Find where the given text appears and provide that cell's center as (X, Y) coordinate. 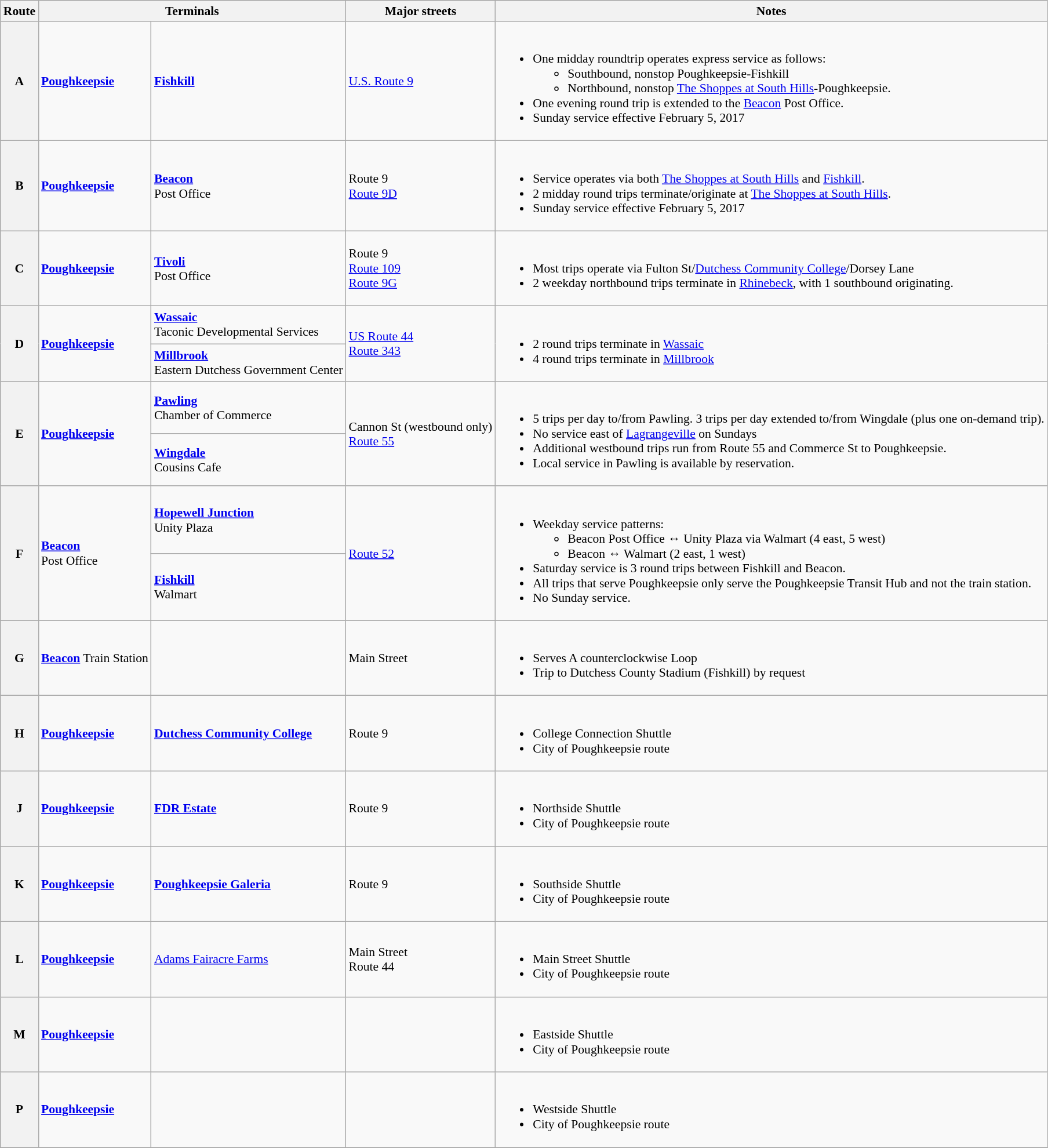
Main Street (421, 659)
Main StreetRoute 44 (421, 960)
E (20, 434)
College Connection ShuttleCity of Poughkeepsie route (771, 733)
WassaicTaconic Developmental Services (249, 325)
Southside ShuttleCity of Poughkeepsie route (771, 884)
Terminals (192, 11)
K (20, 884)
Hopewell JunctionUnity Plaza (249, 520)
Cannon St (westbound only)Route 55 (421, 434)
Route 9Route 109Route 9G (421, 268)
B (20, 186)
US Route 44Route 343 (421, 344)
TivoliPost Office (249, 268)
A (20, 81)
Notes (771, 11)
M (20, 1035)
D (20, 344)
U.S. Route 9 (421, 81)
Major streets (421, 11)
Route (20, 11)
Dutchess Community College (249, 733)
FishkillWalmart (249, 587)
Route 9Route 9D (421, 186)
H (20, 733)
MillbrookEastern Dutchess Government Center (249, 363)
PawlingChamber of Commerce (249, 408)
L (20, 960)
C (20, 268)
Wingdale Cousins Cafe (249, 460)
Beacon Train Station (95, 659)
J (20, 809)
G (20, 659)
F (20, 554)
Poughkeepsie Galeria (249, 884)
Adams Fairacre Farms (249, 960)
FDR Estate (249, 809)
Eastside ShuttleCity of Poughkeepsie route (771, 1035)
2 round trips terminate in Wassaic4 round trips terminate in Millbrook (771, 344)
P (20, 1110)
Serves A counterclockwise LoopTrip to Dutchess County Stadium (Fishkill) by request (771, 659)
Westside ShuttleCity of Poughkeepsie route (771, 1110)
Main Street ShuttleCity of Poughkeepsie route (771, 960)
Fishkill (249, 81)
Route 52 (421, 554)
Northside ShuttleCity of Poughkeepsie route (771, 809)
